Return (X, Y) of the center of cell containing provided text 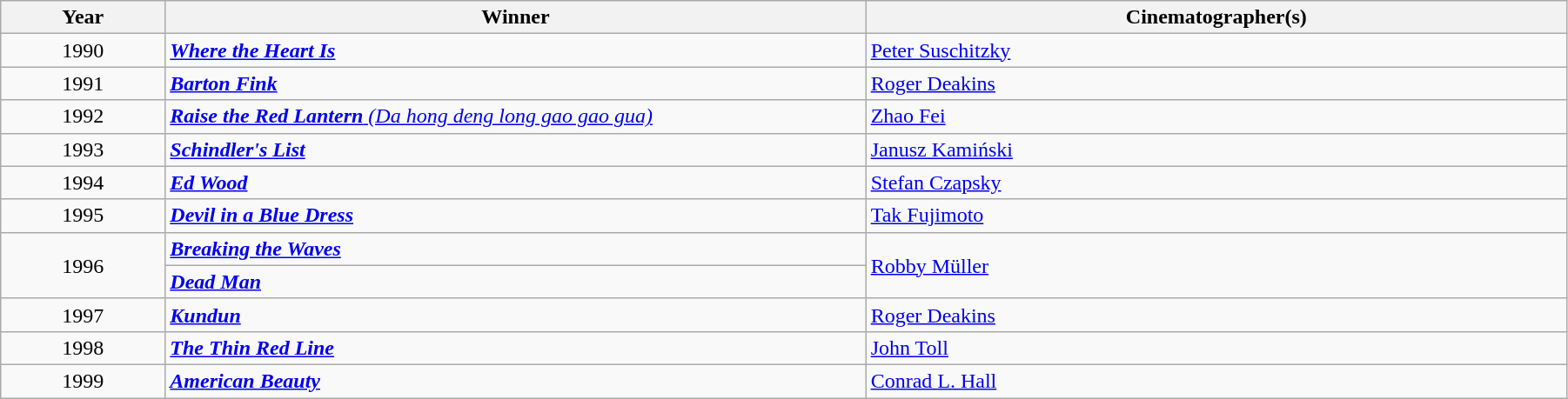
Devil in a Blue Dress (515, 216)
John Toll (1216, 348)
Ed Wood (515, 183)
Winner (515, 17)
Cinematographer(s) (1216, 17)
1991 (84, 83)
1997 (84, 315)
1999 (84, 381)
Conrad L. Hall (1216, 381)
The Thin Red Line (515, 348)
Raise the Red Lantern (Da hong deng long gao gao gua) (515, 116)
Barton Fink (515, 83)
American Beauty (515, 381)
1993 (84, 150)
Peter Suschitzky (1216, 50)
1995 (84, 216)
1994 (84, 183)
1990 (84, 50)
1996 (84, 265)
Tak Fujimoto (1216, 216)
Year (84, 17)
Kundun (515, 315)
Robby Müller (1216, 265)
Schindler's List (515, 150)
Stefan Czapsky (1216, 183)
Zhao Fei (1216, 116)
1998 (84, 348)
Breaking the Waves (515, 249)
Janusz Kamiński (1216, 150)
1992 (84, 116)
Where the Heart Is (515, 50)
Dead Man (515, 282)
